Identify which cell holds the provided text, then report its (X, Y) central coordinate. 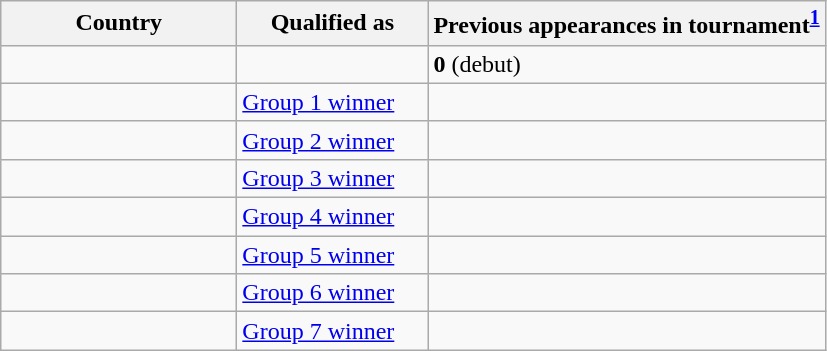
Group 2 winner (332, 140)
Group 7 winner (332, 331)
Group 4 winner (332, 217)
Previous appearances in tournament1 (626, 24)
Group 5 winner (332, 255)
Group 1 winner (332, 102)
Group 3 winner (332, 178)
Group 6 winner (332, 293)
0 (debut) (626, 64)
Country (119, 24)
Qualified as (332, 24)
